Pinpoint the cell where the given text exists, returning its [X, Y] midpoint coordinate. 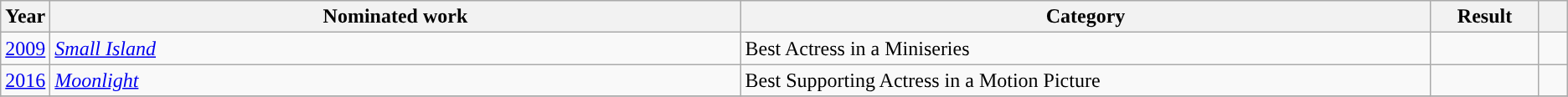
Category [1086, 17]
Result [1484, 17]
Best Supporting Actress in a Motion Picture [1086, 80]
Nominated work [395, 17]
Moonlight [395, 80]
2016 [25, 80]
Small Island [395, 48]
2009 [25, 48]
Best Actress in a Miniseries [1086, 48]
Year [25, 17]
